For the text-containing cell, return its midpoint in [x, y] coordinate format. 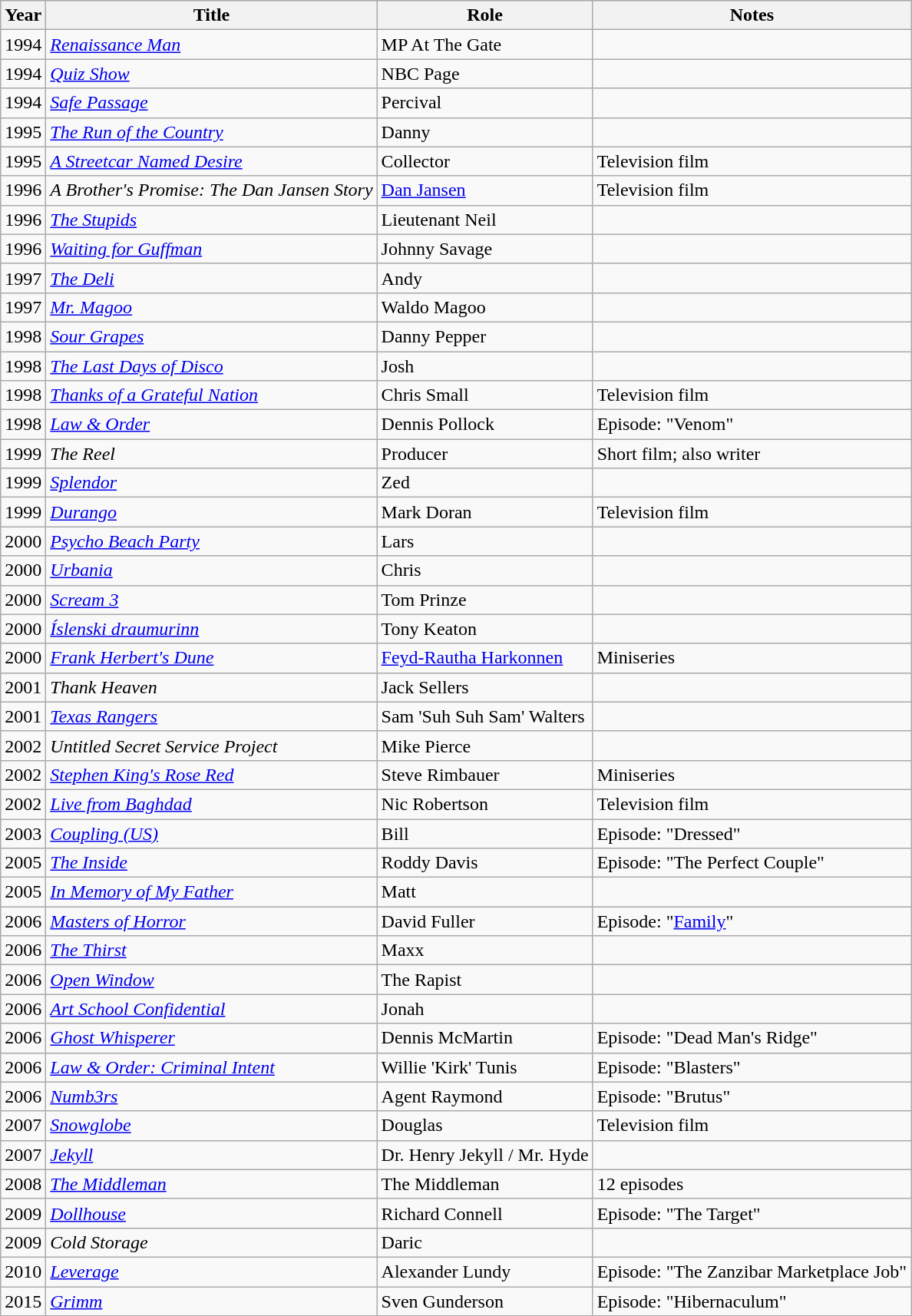
The Rapist [485, 980]
Episode: "The Zanzibar Marketplace Job" [752, 1271]
Grimm [212, 1301]
Snowglobe [212, 1126]
Mark Doran [485, 512]
Producer [485, 454]
Law & Order: Criminal Intent [212, 1067]
Jack Sellers [485, 687]
Collector [485, 161]
Dan Jansen [485, 190]
The Stupids [212, 220]
Feyd-Rautha Harkonnen [485, 658]
Josh [485, 366]
12 episodes [752, 1184]
Andy [485, 278]
Waiting for Guffman [212, 249]
Chris Small [485, 395]
The Run of the Country [212, 132]
Jonah [485, 1009]
Tom Prinze [485, 600]
Douglas [485, 1126]
Episode: "Dressed" [752, 833]
Alexander Lundy [485, 1271]
Matt [485, 892]
Willie 'Kirk' Tunis [485, 1067]
Danny Pepper [485, 336]
2003 [23, 833]
Percival [485, 103]
Jekyll [212, 1155]
Durango [212, 512]
Open Window [212, 980]
Renaissance Man [212, 45]
Stephen King's Rose Red [212, 775]
The Thirst [212, 951]
MP At The Gate [485, 45]
Art School Confidential [212, 1009]
Cold Storage [212, 1242]
Dennis Pollock [485, 425]
Frank Herbert's Dune [212, 658]
Tony Keaton [485, 629]
Live from Baghdad [212, 804]
Agent Raymond [485, 1096]
Episode: "Family" [752, 921]
David Fuller [485, 921]
2008 [23, 1184]
Episode: "Hibernaculum" [752, 1301]
NBC Page [485, 74]
The Deli [212, 278]
Short film; also writer [752, 454]
Masters of Horror [212, 921]
Scream 3 [212, 600]
Johnny Savage [485, 249]
A Streetcar Named Desire [212, 161]
Dennis McMartin [485, 1038]
Lars [485, 541]
Episode: "Dead Man's Ridge" [752, 1038]
Ghost Whisperer [212, 1038]
The Reel [212, 454]
Sour Grapes [212, 336]
Thank Heaven [212, 687]
Title [212, 15]
Bill [485, 833]
Role [485, 15]
The Last Days of Disco [212, 366]
Year [23, 15]
Lieutenant Neil [485, 220]
Numb3rs [212, 1096]
Chris [485, 570]
Episode: "Venom" [752, 425]
Daric [485, 1242]
Steve Rimbauer [485, 775]
Safe Passage [212, 103]
The Inside [212, 863]
Zed [485, 483]
Roddy Davis [485, 863]
Danny [485, 132]
In Memory of My Father [212, 892]
Waldo Magoo [485, 307]
Untitled Secret Service Project [212, 746]
Sam 'Suh Suh Sam' Walters [485, 716]
2015 [23, 1301]
A Brother's Promise: The Dan Jansen Story [212, 190]
Mr. Magoo [212, 307]
Dollhouse [212, 1213]
Thanks of a Grateful Nation [212, 395]
Íslenski draumurinn [212, 629]
Episode: "Blasters" [752, 1067]
Quiz Show [212, 74]
Episode: "The Target" [752, 1213]
Maxx [485, 951]
Coupling (US) [212, 833]
Leverage [212, 1271]
Sven Gunderson [485, 1301]
Dr. Henry Jekyll / Mr. Hyde [485, 1155]
Psycho Beach Party [212, 541]
Nic Robertson [485, 804]
Urbania [212, 570]
2010 [23, 1271]
Richard Connell [485, 1213]
Episode: "Brutus" [752, 1096]
Splendor [212, 483]
Law & Order [212, 425]
Texas Rangers [212, 716]
Episode: "The Perfect Couple" [752, 863]
Notes [752, 15]
Mike Pierce [485, 746]
